Identify which cell holds the provided text, then report its (x, y) central coordinate. 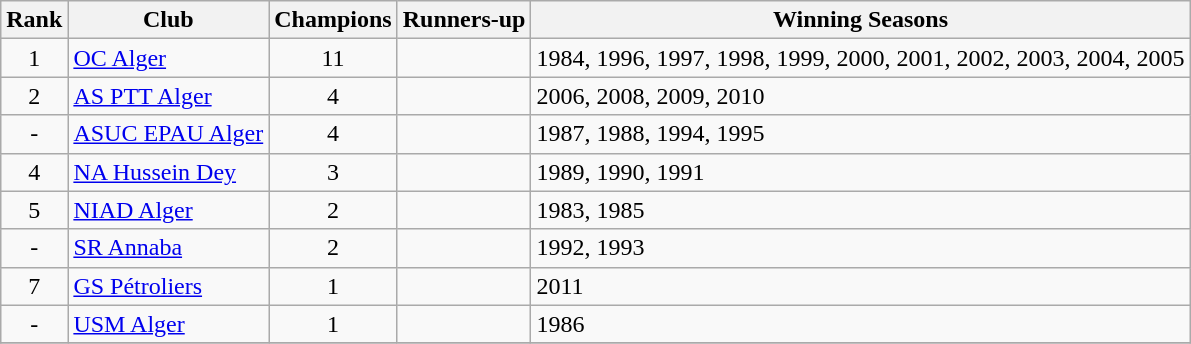
AS PTT Alger (168, 96)
USM Alger (168, 324)
SR Annaba (168, 248)
ASUC EPAU Alger (168, 134)
1989, 1990, 1991 (860, 172)
GS Pétroliers (168, 286)
2011 (860, 286)
Champions (333, 20)
Club (168, 20)
Winning Seasons (860, 20)
1986 (860, 324)
NA Hussein Dey (168, 172)
5 (34, 210)
3 (333, 172)
1992, 1993 (860, 248)
11 (333, 58)
1983, 1985 (860, 210)
1984, 1996, 1997, 1998, 1999, 2000, 2001, 2002, 2003, 2004, 2005 (860, 58)
2006, 2008, 2009, 2010 (860, 96)
OC Alger (168, 58)
NIAD Alger (168, 210)
Rank (34, 20)
7 (34, 286)
Runners-up (464, 20)
1987, 1988, 1994, 1995 (860, 134)
